Identify which cell holds the provided text, then report its (X, Y) central coordinate. 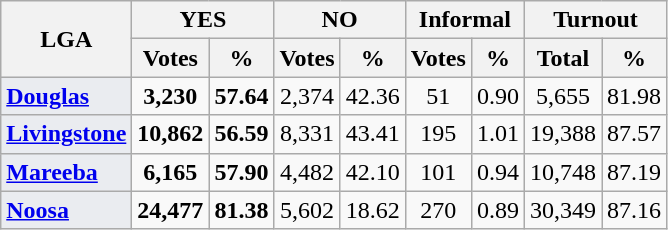
24,477 (170, 210)
270 (438, 210)
57.64 (242, 96)
0.90 (498, 96)
2,374 (307, 96)
3,230 (170, 96)
YES (203, 20)
NO (340, 20)
Turnout (595, 20)
42.10 (372, 172)
30,349 (562, 210)
0.94 (498, 172)
5,655 (562, 96)
87.16 (634, 210)
18.62 (372, 210)
87.57 (634, 134)
Total (562, 58)
Informal (464, 20)
Livingstone (66, 134)
Mareeba (66, 172)
81.38 (242, 210)
19,388 (562, 134)
5,602 (307, 210)
42.36 (372, 96)
43.41 (372, 134)
81.98 (634, 96)
56.59 (242, 134)
101 (438, 172)
1.01 (498, 134)
LGA (66, 39)
8,331 (307, 134)
4,482 (307, 172)
6,165 (170, 172)
51 (438, 96)
10,748 (562, 172)
10,862 (170, 134)
Noosa (66, 210)
57.90 (242, 172)
0.89 (498, 210)
195 (438, 134)
Douglas (66, 96)
87.19 (634, 172)
